Pinpoint the cell where the given text exists, returning its [x, y] midpoint coordinate. 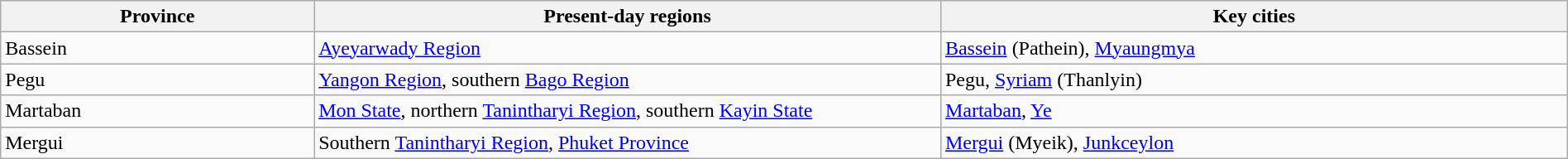
Southern Tanintharyi Region, Phuket Province [628, 142]
Martaban [157, 111]
Pegu [157, 79]
Province [157, 17]
Bassein (Pathein), Myaungmya [1254, 48]
Present-day regions [628, 17]
Bassein [157, 48]
Martaban, Ye [1254, 111]
Ayeyarwady Region [628, 48]
Yangon Region, southern Bago Region [628, 79]
Key cities [1254, 17]
Mon State, northern Tanintharyi Region, southern Kayin State [628, 111]
Mergui (Myeik), Junkceylon [1254, 142]
Pegu, Syriam (Thanlyin) [1254, 79]
Mergui [157, 142]
